Locate the cell with the specified text and output its (x, y) center coordinate. 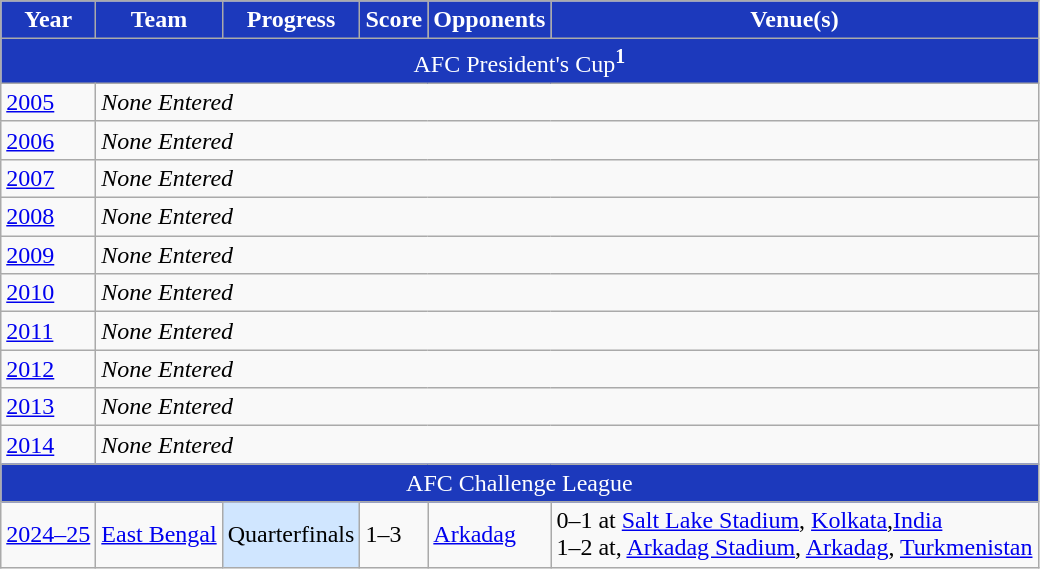
2008 (48, 217)
2007 (48, 178)
Opponents (490, 20)
2024–25 (48, 534)
2006 (48, 140)
Quarterfinals (291, 534)
2010 (48, 293)
AFC President's Cup1 (520, 62)
Arkadag (490, 534)
Score (394, 20)
2013 (48, 407)
East Bengal (159, 534)
2009 (48, 255)
2005 (48, 102)
2014 (48, 445)
Progress (291, 20)
Team (159, 20)
Venue(s) (794, 20)
AFC Challenge League (520, 483)
2011 (48, 331)
Year (48, 20)
2012 (48, 369)
1–3 (394, 534)
0–1 at Salt Lake Stadium, Kolkata,India1–2 at, Arkadag Stadium, Arkadag, Turkmenistan (794, 534)
